Search for the cell housing the specified text and yield its [X, Y] center coordinate. 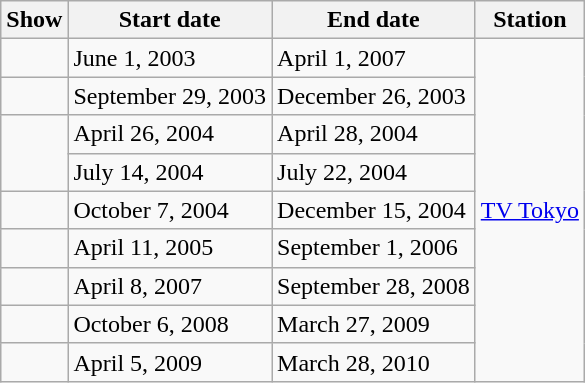
April 1, 2007 [374, 58]
Start date [170, 20]
April 26, 2004 [170, 134]
September 1, 2006 [374, 248]
March 28, 2010 [374, 362]
Station [530, 20]
April 8, 2007 [170, 286]
Show [34, 20]
March 27, 2009 [374, 324]
December 15, 2004 [374, 210]
September 29, 2003 [170, 96]
July 22, 2004 [374, 172]
April 28, 2004 [374, 134]
June 1, 2003 [170, 58]
October 6, 2008 [170, 324]
July 14, 2004 [170, 172]
TV Tokyo [530, 210]
December 26, 2003 [374, 96]
September 28, 2008 [374, 286]
October 7, 2004 [170, 210]
End date [374, 20]
April 11, 2005 [170, 248]
April 5, 2009 [170, 362]
